Provide the [x, y] coordinate of the cell's center where the given text is located.  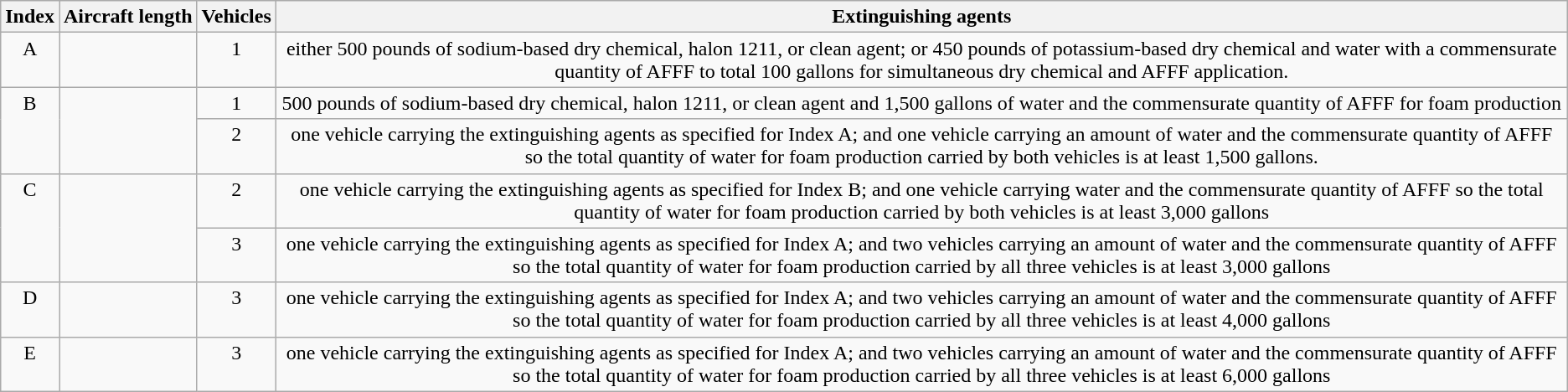
D [30, 310]
Extinguishing agents [921, 17]
A [30, 60]
Vehicles [236, 17]
E [30, 364]
B [30, 131]
Aircraft length [127, 17]
C [30, 228]
Index [30, 17]
